Capture the cell that displays the provided text and extract its (X, Y) central coordinate. 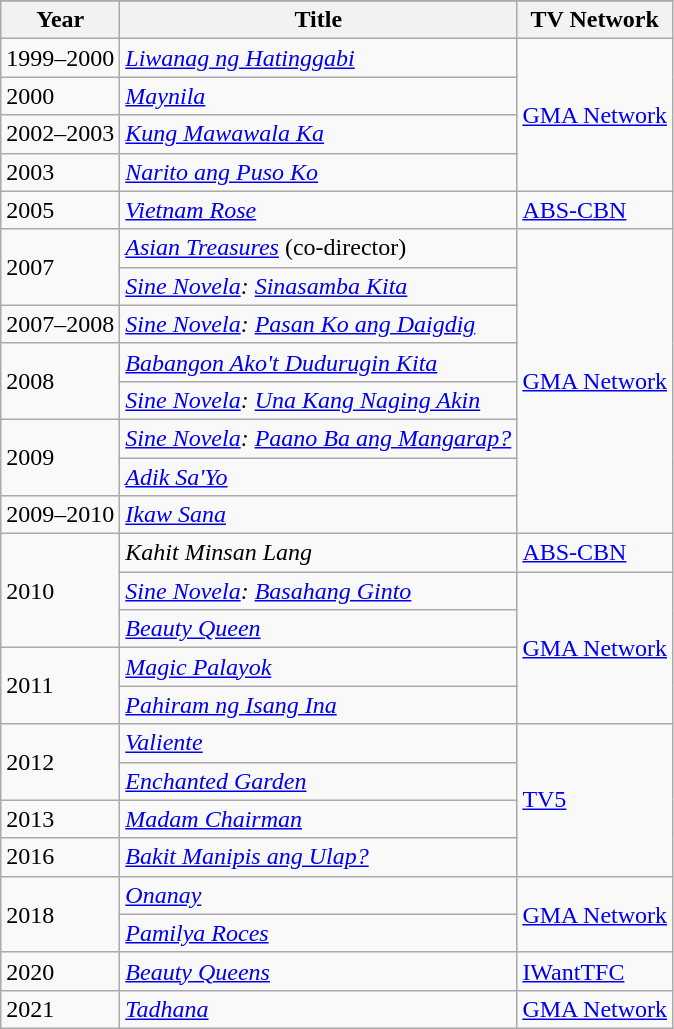
2007–2008 (60, 324)
Narito ang Puso Ko (318, 172)
Valiente (318, 743)
Vietnam Rose (318, 210)
2008 (60, 381)
2009–2010 (60, 515)
Kung Mawawala Ka (318, 134)
Beauty Queens (318, 971)
Sine Novela: Sinasamba Kita (318, 286)
2003 (60, 172)
Babangon Ako't Dudurugin Kita (318, 362)
2021 (60, 1009)
Year (60, 20)
2012 (60, 762)
TV Network (595, 20)
Onanay (318, 895)
TV5 (595, 800)
Magic Palayok (318, 667)
Tadhana (318, 1009)
Beauty Queen (318, 629)
2011 (60, 686)
Maynila (318, 96)
Sine Novela: Una Kang Naging Akin (318, 400)
2013 (60, 819)
Sine Novela: Pasan Ko ang Daigdig (318, 324)
Adik Sa'Yo (318, 477)
2010 (60, 591)
Madam Chairman (318, 819)
Pamilya Roces (318, 933)
Sine Novela: Paano Ba ang Mangarap? (318, 438)
2002–2003 (60, 134)
1999–2000 (60, 58)
IWantTFC (595, 971)
Title (318, 20)
2000 (60, 96)
Bakit Manipis ang Ulap? (318, 857)
2005 (60, 210)
Enchanted Garden (318, 781)
Liwanag ng Hatinggabi (318, 58)
Sine Novela: Basahang Ginto (318, 591)
Ikaw Sana (318, 515)
Pahiram ng Isang Ina (318, 705)
2009 (60, 457)
Kahit Minsan Lang (318, 553)
Asian Treasures (co-director) (318, 248)
2018 (60, 914)
2016 (60, 857)
2007 (60, 267)
2020 (60, 971)
